Provide the [X, Y] coordinate of the cell's center where the given text is located.  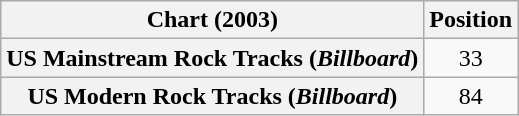
Position [471, 20]
33 [471, 58]
US Modern Rock Tracks (Billboard) [212, 96]
US Mainstream Rock Tracks (Billboard) [212, 58]
Chart (2003) [212, 20]
84 [471, 96]
